Provide the [X, Y] coordinate of the cell's center where the given text is located.  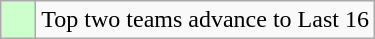
Top two teams advance to Last 16 [206, 20]
